Provide the [x, y] coordinate of the cell's center where the given text is located.  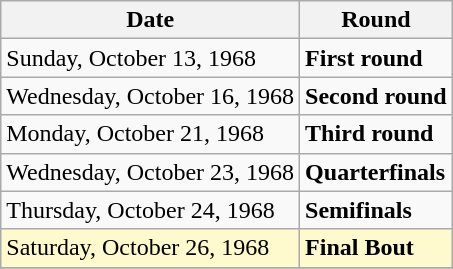
Saturday, October 26, 1968 [150, 248]
First round [376, 58]
Round [376, 20]
Wednesday, October 23, 1968 [150, 172]
Sunday, October 13, 1968 [150, 58]
Wednesday, October 16, 1968 [150, 96]
Semifinals [376, 210]
Date [150, 20]
Monday, October 21, 1968 [150, 134]
Second round [376, 96]
Final Bout [376, 248]
Thursday, October 24, 1968 [150, 210]
Third round [376, 134]
Quarterfinals [376, 172]
